Determine the (X, Y) coordinate at the center of the cell enclosing the given text.  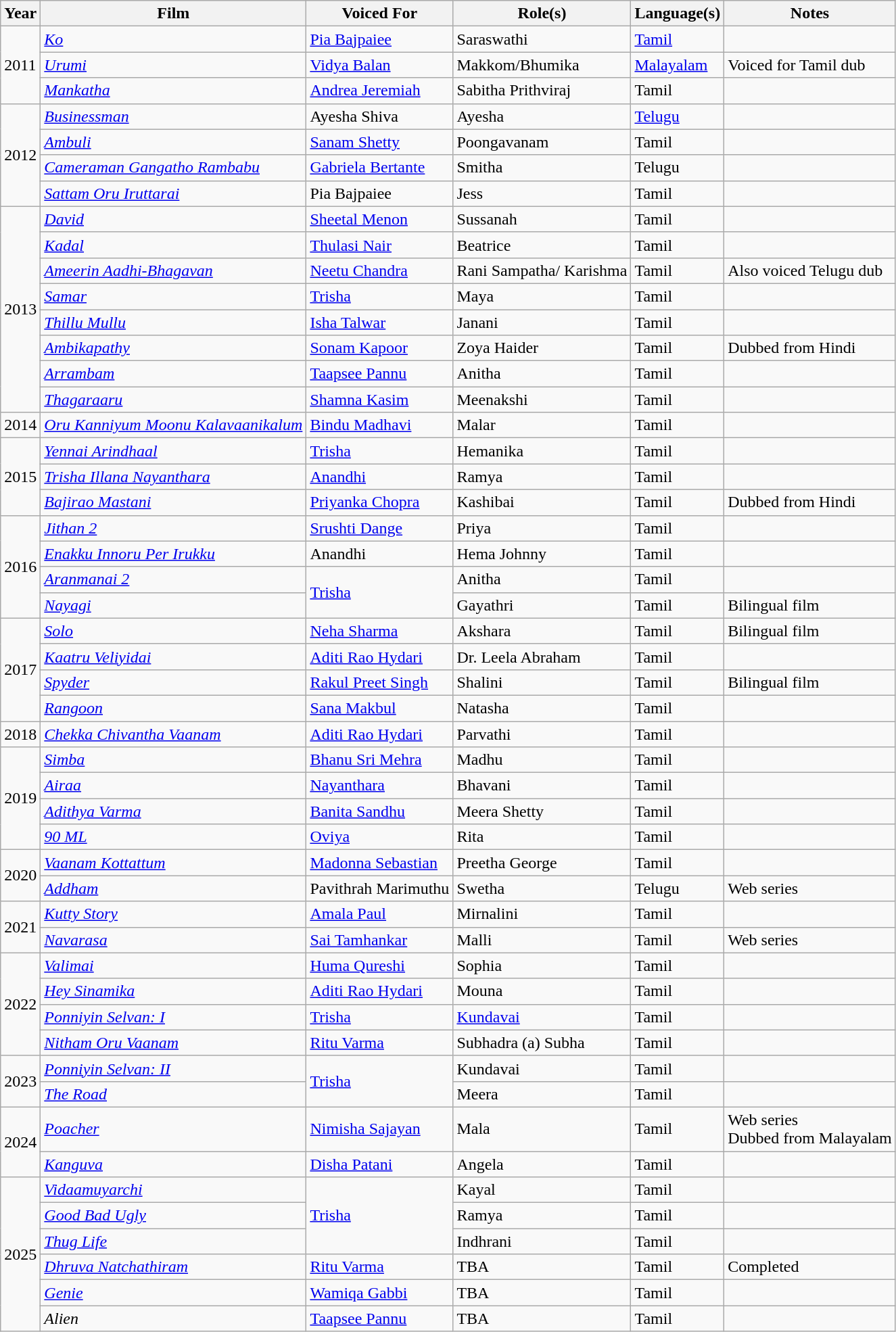
Shamna Kasim (380, 400)
2025 (20, 1254)
Jithan 2 (173, 528)
Thug Life (173, 1241)
Mouna (542, 991)
2020 (20, 876)
2019 (20, 799)
Nitham Oru Vaanam (173, 1043)
Ko (173, 39)
Urumi (173, 65)
Swetha (542, 888)
Role(s) (542, 14)
Year (20, 14)
Yennai Arindhaal (173, 451)
Natasha (542, 708)
Notes (810, 14)
Thagaraaru (173, 400)
Priyanka Chopra (380, 502)
Also voiced Telugu dub (810, 270)
Rangoon (173, 708)
Vidaamuyarchi (173, 1190)
Akshara (542, 631)
Alien (173, 1318)
Isha Talwar (380, 323)
Trisha Illana Nayanthara (173, 477)
Solo (173, 631)
Ameerin Aadhi-Bhagavan (173, 270)
Shalini (542, 682)
Voiced For (380, 14)
Airaa (173, 786)
Rita (542, 837)
Arrambam (173, 374)
Angela (542, 1164)
2011 (20, 65)
Subhadra (a) Subha (542, 1043)
Sophia (542, 966)
Voiced for Tamil dub (810, 65)
2015 (20, 477)
Aranmanai 2 (173, 579)
Saraswathi (542, 39)
Smitha (542, 168)
Wamiqa Gabbi (380, 1293)
Pavithrah Marimuthu (380, 888)
Meera Shetty (542, 811)
90 ML (173, 837)
Simba (173, 760)
2012 (20, 155)
Poongavanam (542, 142)
Adithya Varma (173, 811)
Sonam Kapoor (380, 348)
Bindu Madhavi (380, 425)
Genie (173, 1293)
Oviya (380, 837)
Sabitha Prithviraj (542, 91)
2023 (20, 1081)
Kadal (173, 245)
Poacher (173, 1129)
Hey Sinamika (173, 991)
David (173, 219)
Huma Qureshi (380, 966)
Neetu Chandra (380, 270)
Hemanika (542, 451)
Priya (542, 528)
2022 (20, 1004)
Malli (542, 940)
Malar (542, 425)
Maya (542, 296)
Businessman (173, 116)
Chekka Chivantha Vaanam (173, 734)
Gabriela Bertante (380, 168)
Ayesha (542, 116)
Cameraman Gangatho Rambabu (173, 168)
Ponniyin Selvan: I (173, 1017)
2017 (20, 669)
Bhanu Sri Mehra (380, 760)
Vidya Balan (380, 65)
Mirnalini (542, 914)
Dr. Leela Abraham (542, 657)
Jess (542, 193)
Meera (542, 1094)
Dhruva Natchathiram (173, 1267)
Sana Makbul (380, 708)
Amala Paul (380, 914)
Disha Patani (380, 1164)
Good Bad Ugly (173, 1216)
Preetha George (542, 863)
Addham (173, 888)
Beatrice (542, 245)
Navarasa (173, 940)
Oru Kanniyum Moonu Kalavaanikalum (173, 425)
Andrea Jeremiah (380, 91)
2013 (20, 309)
2021 (20, 927)
Bhavani (542, 786)
Sanam Shetty (380, 142)
Rani Sampatha/ Karishma (542, 270)
Film (173, 14)
2018 (20, 734)
Meenakshi (542, 400)
Nimisha Sajayan (380, 1129)
Ponniyin Selvan: II (173, 1068)
Ambikapathy (173, 348)
2014 (20, 425)
Vaanam Kottattum (173, 863)
Kayal (542, 1190)
Kanguva (173, 1164)
Mala (542, 1129)
Web seriesDubbed from Malayalam (810, 1129)
Bajirao Mastani (173, 502)
Zoya Haider (542, 348)
Janani (542, 323)
Makkom/Bhumika (542, 65)
Kaatru Veliyidai (173, 657)
Madonna Sebastian (380, 863)
Language(s) (678, 14)
Sussanah (542, 219)
Banita Sandhu (380, 811)
Malayalam (678, 65)
Neha Sharma (380, 631)
Srushti Dange (380, 528)
Hema Johnny (542, 554)
2024 (20, 1141)
Samar (173, 296)
Sheetal Menon (380, 219)
Ambuli (173, 142)
Kutty Story (173, 914)
The Road (173, 1094)
Rakul Preet Singh (380, 682)
Ayesha Shiva (380, 116)
Enakku Innoru Per Irukku (173, 554)
Gayathri (542, 605)
Indhrani (542, 1241)
Mankatha (173, 91)
Kashibai (542, 502)
Nayanthara (380, 786)
Spyder (173, 682)
Valimai (173, 966)
Parvathi (542, 734)
Thulasi Nair (380, 245)
Madhu (542, 760)
Sattam Oru Iruttarai (173, 193)
Sai Tamhankar (380, 940)
Completed (810, 1267)
2016 (20, 567)
Nayagi (173, 605)
Thillu Mullu (173, 323)
